Locate the cell with the specified text and output its (x, y) center coordinate. 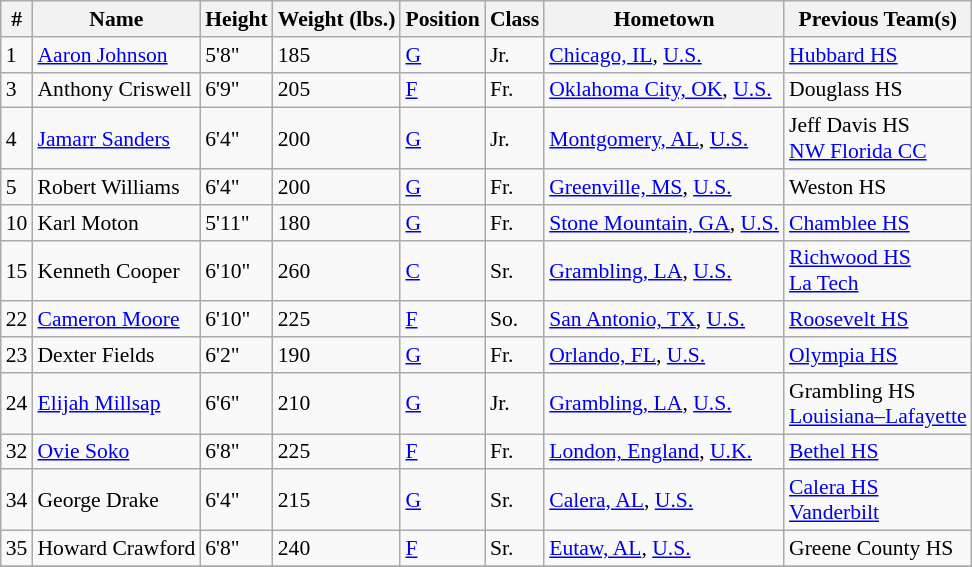
Height (236, 19)
Position (442, 19)
Dexter Fields (116, 355)
32 (17, 452)
Eutaw, AL, U.S. (664, 549)
Robert Williams (116, 187)
Aaron Johnson (116, 55)
15 (17, 270)
Kenneth Cooper (116, 270)
Roosevelt HS (878, 320)
George Drake (116, 500)
5'11" (236, 223)
Weston HS (878, 187)
Olympia HS (878, 355)
C (442, 270)
215 (337, 500)
35 (17, 549)
London, England, U.K. (664, 452)
Oklahoma City, OK, U.S. (664, 90)
Bethel HS (878, 452)
Jeff Davis HSNW Florida CC (878, 138)
# (17, 19)
Elijah Millsap (116, 404)
6'2" (236, 355)
3 (17, 90)
5'8" (236, 55)
Jamarr Sanders (116, 138)
Richwood HSLa Tech (878, 270)
Calera, AL, U.S. (664, 500)
24 (17, 404)
Anthony Criswell (116, 90)
240 (337, 549)
Previous Team(s) (878, 19)
Orlando, FL, U.S. (664, 355)
Calera HSVanderbilt (878, 500)
1 (17, 55)
34 (17, 500)
23 (17, 355)
Weight (lbs.) (337, 19)
Howard Crawford (116, 549)
185 (337, 55)
210 (337, 404)
Karl Moton (116, 223)
180 (337, 223)
So. (514, 320)
Name (116, 19)
205 (337, 90)
Stone Mountain, GA, U.S. (664, 223)
5 (17, 187)
Hometown (664, 19)
Class (514, 19)
Montgomery, AL, U.S. (664, 138)
6'6" (236, 404)
260 (337, 270)
Greenville, MS, U.S. (664, 187)
10 (17, 223)
Greene County HS (878, 549)
Cameron Moore (116, 320)
190 (337, 355)
Chamblee HS (878, 223)
Douglass HS (878, 90)
San Antonio, TX, U.S. (664, 320)
4 (17, 138)
22 (17, 320)
Grambling HSLouisiana–Lafayette (878, 404)
Hubbard HS (878, 55)
6'9" (236, 90)
Chicago, IL, U.S. (664, 55)
Ovie Soko (116, 452)
